Identify which cell holds the provided text, then report its (X, Y) central coordinate. 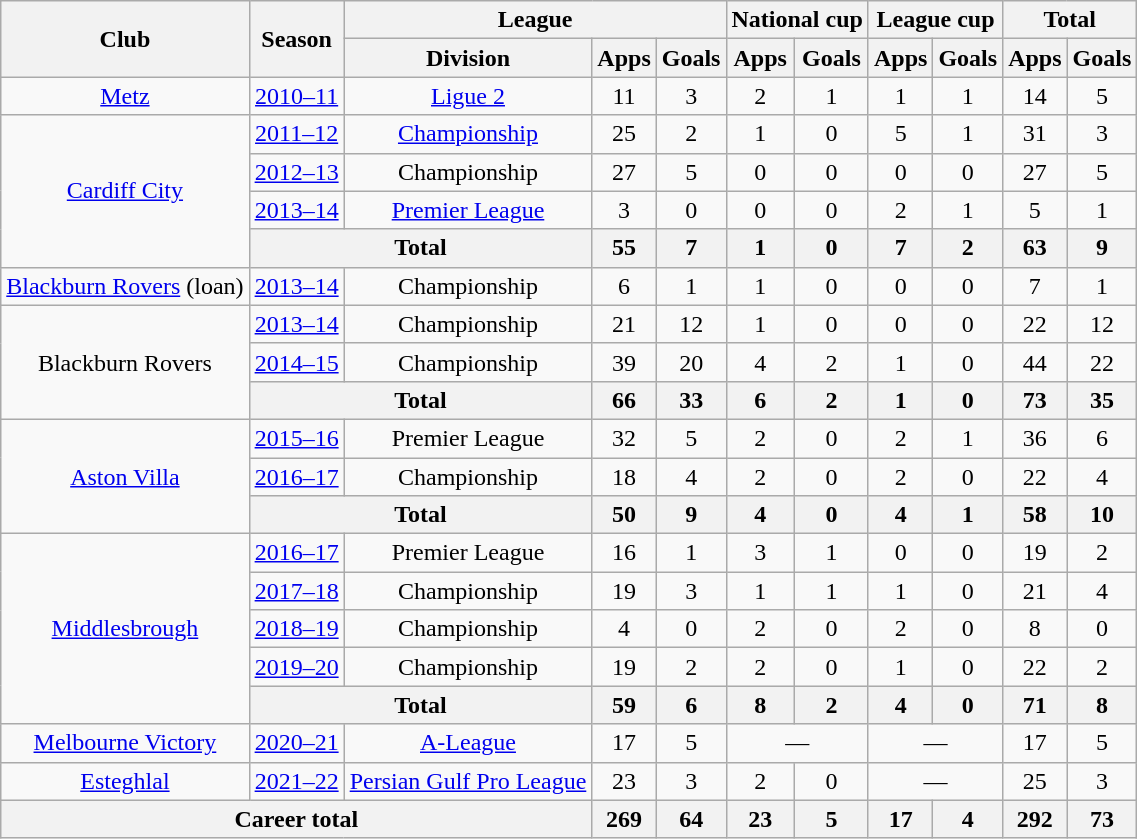
Metz (125, 96)
2018–19 (296, 629)
2012–13 (296, 172)
64 (691, 819)
2020–21 (296, 743)
Career total (296, 819)
Season (296, 39)
16 (624, 553)
11 (624, 96)
31 (1035, 134)
Melbourne Victory (125, 743)
Club (125, 39)
59 (624, 705)
39 (624, 362)
Blackburn Rovers (loan) (125, 286)
League cup (935, 20)
Ligue 2 (468, 96)
55 (624, 248)
292 (1035, 819)
20 (691, 362)
63 (1035, 248)
Persian Gulf Pro League (468, 781)
66 (624, 400)
71 (1035, 705)
35 (1102, 400)
2011–12 (296, 134)
Esteghlal (125, 781)
2019–20 (296, 667)
2010–11 (296, 96)
18 (624, 477)
Cardiff City (125, 191)
14 (1035, 96)
National cup (797, 20)
Aston Villa (125, 476)
36 (1035, 438)
32 (624, 438)
Blackburn Rovers (125, 362)
10 (1102, 515)
2017–18 (296, 591)
58 (1035, 515)
Division (468, 58)
2021–22 (296, 781)
269 (624, 819)
Middlesbrough (125, 629)
33 (691, 400)
2014–15 (296, 362)
League (535, 20)
A-League (468, 743)
2015–16 (296, 438)
44 (1035, 362)
50 (624, 515)
